Capture the cell that displays the provided text and extract its (X, Y) central coordinate. 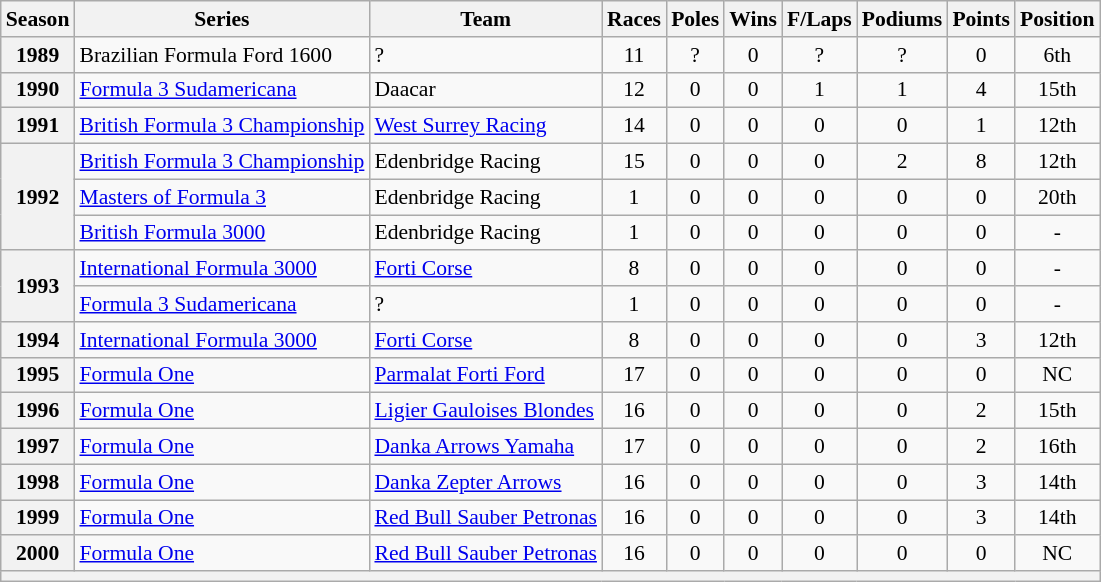
1990 (38, 90)
1994 (38, 340)
Position (1057, 19)
4 (981, 90)
1998 (38, 482)
2000 (38, 554)
12 (634, 90)
Poles (695, 19)
6th (1057, 55)
1993 (38, 286)
15 (634, 162)
1995 (38, 375)
Season (38, 19)
Series (222, 19)
1996 (38, 411)
16th (1057, 447)
Parmalat Forti Ford (486, 375)
Brazilian Formula Ford 1600 (222, 55)
1992 (38, 198)
1999 (38, 518)
Points (981, 19)
14 (634, 126)
F/Laps (820, 19)
West Surrey Racing (486, 126)
Wins (753, 19)
Podiums (902, 19)
Danka Arrows Yamaha (486, 447)
Ligier Gauloises Blondes (486, 411)
1989 (38, 55)
1991 (38, 126)
Races (634, 19)
Daacar (486, 90)
Team (486, 19)
British Formula 3000 (222, 233)
Danka Zepter Arrows (486, 482)
1997 (38, 447)
20th (1057, 197)
Masters of Formula 3 (222, 197)
11 (634, 55)
